Extract the [x, y] coordinate from the center of the cell holding the provided text.  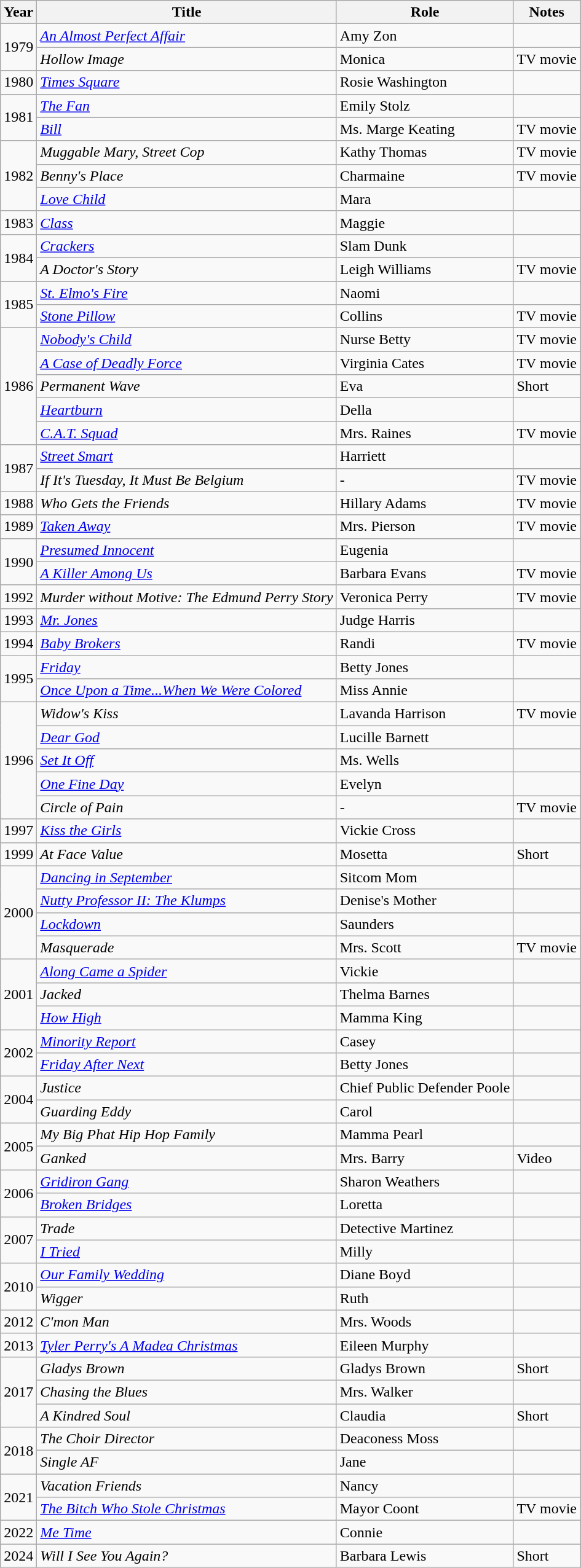
Lockdown [187, 924]
2007 [18, 1240]
Baby Brokers [187, 643]
Diane Boyd [425, 1275]
Mrs. Barry [425, 1158]
St. Elmo's Fire [187, 293]
Rosie Washington [425, 82]
2006 [18, 1193]
Connie [425, 1532]
2001 [18, 994]
Nancy [425, 1486]
Chief Public Defender Poole [425, 1088]
Wigger [187, 1298]
Maggie [425, 222]
Leigh Williams [425, 269]
1989 [18, 527]
Dancing in September [187, 877]
Mrs. Pierson [425, 527]
Video [547, 1158]
C'mon Man [187, 1322]
1981 [18, 117]
Taken Away [187, 527]
Friday [187, 667]
My Big Phat Hip Hop Family [187, 1135]
Charmaine [425, 176]
Saunders [425, 924]
Lavanda Harrison [425, 714]
2024 [18, 1556]
Veronica Perry [425, 597]
2010 [18, 1287]
An Almost Perfect Affair [187, 36]
Lucille Barnett [425, 737]
Notes [547, 12]
Ganked [187, 1158]
Mr. Jones [187, 620]
Monica [425, 59]
1982 [18, 176]
One Fine Day [187, 784]
The Choir Director [187, 1439]
C.A.T. Squad [187, 433]
Ms. Wells [425, 761]
Masquerade [187, 947]
Widow's Kiss [187, 714]
2000 [18, 912]
Amy Zon [425, 36]
I Tried [187, 1252]
Me Time [187, 1532]
Set It Off [187, 761]
Hillary Adams [425, 503]
Casey [425, 1041]
Dear God [187, 737]
Street Smart [187, 457]
At Face Value [187, 854]
1995 [18, 678]
Della [425, 410]
Trade [187, 1228]
Judge Harris [425, 620]
Stone Pillow [187, 316]
Justice [187, 1088]
A Killer Among Us [187, 573]
Along Came a Spider [187, 971]
2005 [18, 1147]
1984 [18, 257]
Denise's Mother [425, 901]
1979 [18, 47]
Will I See You Again? [187, 1556]
Title [187, 12]
Jacked [187, 994]
Year [18, 12]
Loretta [425, 1205]
1987 [18, 468]
Our Family Wedding [187, 1275]
2018 [18, 1451]
Benny's Place [187, 176]
Miss Annie [425, 691]
If It's Tuesday, It Must Be Belgium [187, 480]
Kiss the Girls [187, 831]
Randi [425, 643]
Naomi [425, 293]
Ms. Marge Keating [425, 129]
1985 [18, 305]
Nutty Professor II: The Klumps [187, 901]
Single AF [187, 1462]
Nurse Betty [425, 340]
Hollow Image [187, 59]
Mosetta [425, 854]
Sharon Weathers [425, 1182]
2004 [18, 1100]
Mrs. Woods [425, 1322]
1988 [18, 503]
1993 [18, 620]
1997 [18, 831]
Presumed Innocent [187, 550]
1986 [18, 386]
Vickie [425, 971]
1990 [18, 562]
Jane [425, 1462]
Mrs. Scott [425, 947]
Once Upon a Time...When We Were Colored [187, 691]
Slam Dunk [425, 246]
Vacation Friends [187, 1486]
The Bitch Who Stole Christmas [187, 1509]
Detective Martinez [425, 1228]
Claudia [425, 1415]
Love Child [187, 199]
Vickie Cross [425, 831]
Chasing the Blues [187, 1392]
Thelma Barnes [425, 994]
Evelyn [425, 784]
Mrs. Walker [425, 1392]
Kathy Thomas [425, 152]
Barbara Evans [425, 573]
Times Square [187, 82]
Eugenia [425, 550]
Class [187, 222]
Murder without Motive: The Edmund Perry Story [187, 597]
Mara [425, 199]
2021 [18, 1497]
1994 [18, 643]
Collins [425, 316]
2012 [18, 1322]
Milly [425, 1252]
Nobody's Child [187, 340]
Who Gets the Friends [187, 503]
Muggable Mary, Street Cop [187, 152]
1980 [18, 82]
2002 [18, 1053]
Tyler Perry's A Madea Christmas [187, 1345]
2017 [18, 1392]
1999 [18, 854]
Sitcom Mom [425, 877]
Mamma Pearl [425, 1135]
Circle of Pain [187, 807]
Ruth [425, 1298]
The Fan [187, 106]
Minority Report [187, 1041]
1996 [18, 761]
Carol [425, 1111]
Mamma King [425, 1017]
Eva [425, 386]
A Case of Deadly Force [187, 363]
1992 [18, 597]
Gridiron Gang [187, 1182]
Emily Stolz [425, 106]
Friday After Next [187, 1065]
Role [425, 12]
2013 [18, 1345]
Guarding Eddy [187, 1111]
A Kindred Soul [187, 1415]
2022 [18, 1532]
Mrs. Raines [425, 433]
Virginia Cates [425, 363]
Mayor Coont [425, 1509]
Bill [187, 129]
1983 [18, 222]
Permanent Wave [187, 386]
Harriett [425, 457]
How High [187, 1017]
Deaconess Moss [425, 1439]
Barbara Lewis [425, 1556]
A Doctor's Story [187, 269]
Eileen Murphy [425, 1345]
Crackers [187, 246]
Heartburn [187, 410]
Broken Bridges [187, 1205]
